Search for the cell housing the specified text and yield its (X, Y) center coordinate. 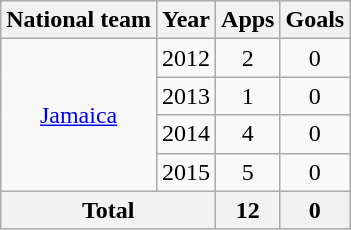
2 (248, 58)
4 (248, 134)
12 (248, 210)
Goals (315, 20)
Apps (248, 20)
Jamaica (79, 115)
Total (108, 210)
2015 (186, 172)
Year (186, 20)
5 (248, 172)
1 (248, 96)
National team (79, 20)
2012 (186, 58)
2014 (186, 134)
2013 (186, 96)
